Capture the cell that displays the provided text and extract its [X, Y] central coordinate. 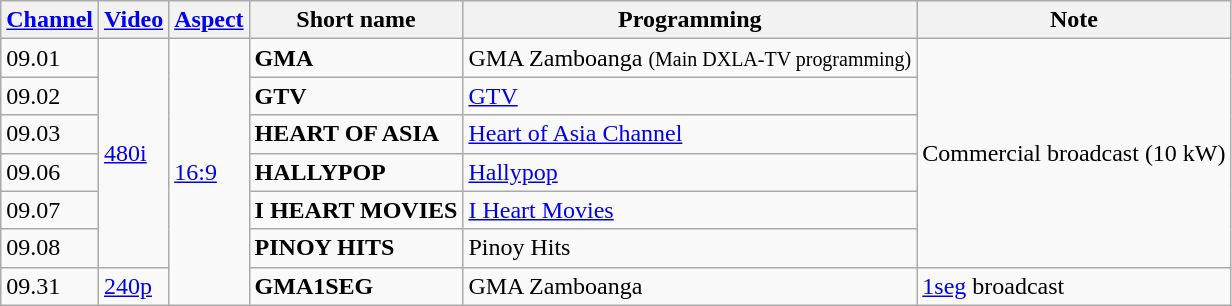
I HEART MOVIES [356, 210]
Note [1074, 20]
09.07 [50, 210]
PINOY HITS [356, 248]
09.31 [50, 286]
1seg broadcast [1074, 286]
Hallypop [690, 172]
09.06 [50, 172]
Video [134, 20]
09.08 [50, 248]
HALLYPOP [356, 172]
Heart of Asia Channel [690, 134]
09.02 [50, 96]
Pinoy Hits [690, 248]
240p [134, 286]
Programming [690, 20]
GMA Zamboanga (Main DXLA-TV programming) [690, 58]
I Heart Movies [690, 210]
09.03 [50, 134]
GMA [356, 58]
09.01 [50, 58]
480i [134, 153]
GMA Zamboanga [690, 286]
HEART OF ASIA [356, 134]
Short name [356, 20]
GMA1SEG [356, 286]
Commercial broadcast (10 kW) [1074, 153]
Channel [50, 20]
Aspect [209, 20]
16:9 [209, 172]
